Output the (X, Y) coordinate of the center of the cell containing the given text.  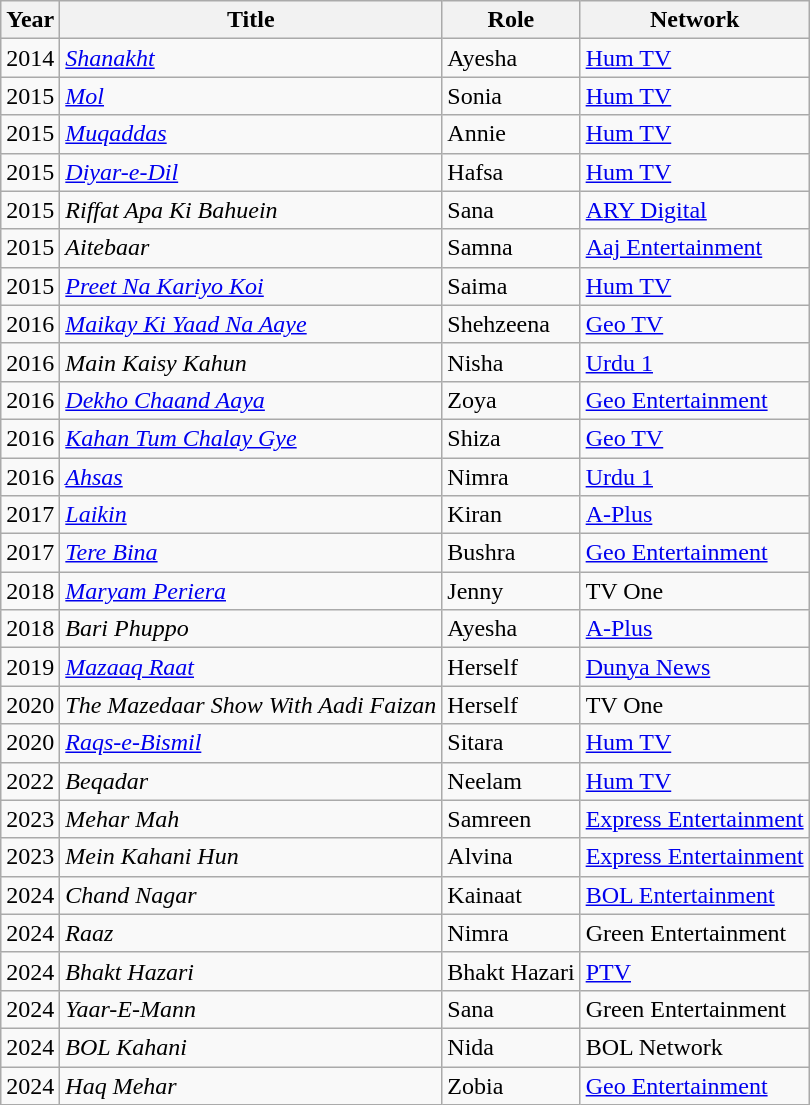
Riffat Apa Ki Bahuein (251, 210)
Beqadar (251, 781)
Title (251, 20)
Shanakht (251, 58)
Year (30, 20)
Maryam Periera (251, 591)
Dunya News (694, 667)
Kiran (511, 515)
Aitebaar (251, 248)
Raaz (251, 933)
Shiza (511, 438)
Role (511, 20)
Bushra (511, 553)
BOL Kahani (251, 1047)
Zoya (511, 400)
Kainaat (511, 895)
Sonia (511, 96)
Mein Kahani Hun (251, 857)
Sitara (511, 743)
Mol (251, 96)
Kahan Tum Chalay Gye (251, 438)
BOL Network (694, 1047)
Zobia (511, 1085)
Maikay Ki Yaad Na Aaye (251, 324)
Bari Phuppo (251, 629)
BOL Entertainment (694, 895)
Tere Bina (251, 553)
Network (694, 20)
ARY Digital (694, 210)
2022 (30, 781)
Hafsa (511, 172)
Annie (511, 134)
Laikin (251, 515)
Saima (511, 286)
PTV (694, 971)
Yaar-E-Mann (251, 1009)
Chand Nagar (251, 895)
Neelam (511, 781)
Haq Mehar (251, 1085)
Aaj Entertainment (694, 248)
2014 (30, 58)
Nida (511, 1047)
Samreen (511, 819)
Shehzeena (511, 324)
Jenny (511, 591)
Main Kaisy Kahun (251, 362)
Ahsas (251, 477)
Raqs-e-Bismil (251, 743)
Samna (511, 248)
Diyar-e-Dil (251, 172)
Dekho Chaand Aaya (251, 400)
Mehar Mah (251, 819)
Nisha (511, 362)
Alvina (511, 857)
Mazaaq Raat (251, 667)
The Mazedaar Show With Aadi Faizan (251, 705)
Preet Na Kariyo Koi (251, 286)
2019 (30, 667)
Muqaddas (251, 134)
